Output the (X, Y) coordinate of the center of the cell containing the given text.  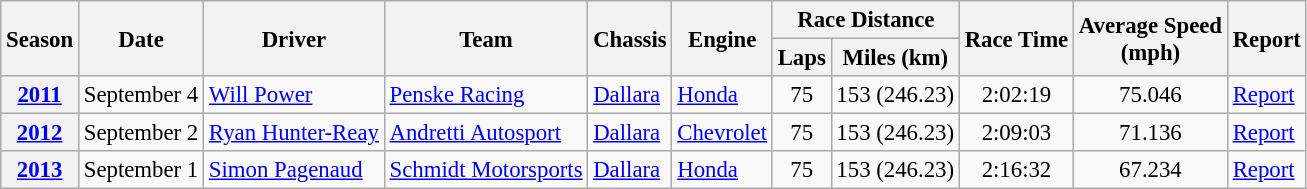
71.136 (1151, 133)
Will Power (294, 95)
Miles (km) (895, 58)
Chevrolet (722, 133)
Chassis (630, 38)
Team (486, 38)
September 1 (140, 170)
2:02:19 (1016, 95)
Laps (802, 58)
2011 (40, 95)
September 2 (140, 133)
Race Time (1016, 38)
Average Speed(mph) (1151, 38)
Andretti Autosport (486, 133)
Date (140, 38)
Schmidt Motorsports (486, 170)
Driver (294, 38)
2:16:32 (1016, 170)
67.234 (1151, 170)
2012 (40, 133)
Season (40, 38)
Race Distance (866, 20)
2013 (40, 170)
Ryan Hunter-Reay (294, 133)
Simon Pagenaud (294, 170)
Penske Racing (486, 95)
September 4 (140, 95)
2:09:03 (1016, 133)
75.046 (1151, 95)
Engine (722, 38)
